Determine the (x, y) coordinate at the center of the cell enclosing the given text.  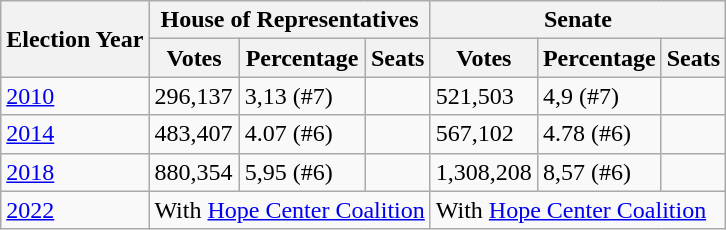
880,354 (194, 172)
4.07 (#6) (302, 134)
8,57 (#6) (599, 172)
2014 (75, 134)
2022 (75, 210)
483,407 (194, 134)
House of Representatives (290, 20)
4.78 (#6) (599, 134)
521,503 (484, 96)
1,308,208 (484, 172)
2010 (75, 96)
4,9 (#7) (599, 96)
567,102 (484, 134)
2018 (75, 172)
296,137 (194, 96)
5,95 (#6) (302, 172)
Senate (578, 20)
Election Year (75, 39)
3,13 (#7) (302, 96)
